Capture the cell that displays the provided text and extract its [x, y] central coordinate. 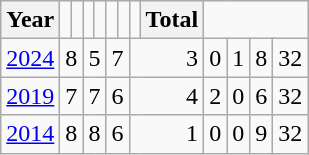
2024 [30, 58]
5 [94, 58]
Year [30, 20]
2 [216, 96]
3 [166, 58]
4 [166, 96]
2019 [30, 96]
2014 [30, 134]
9 [262, 134]
Total [172, 20]
